From the cell containing the given text, extract its center point as [x, y] coordinate. 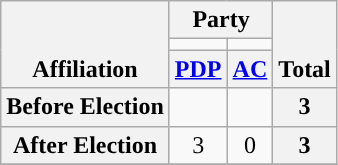
0 [250, 145]
Party [220, 20]
AC [250, 69]
Before Election [86, 107]
After Election [86, 145]
Affiliation [86, 44]
Total [305, 44]
PDP [198, 69]
